Detect which cell encompasses the target text, then output its (x, y) center coordinate. 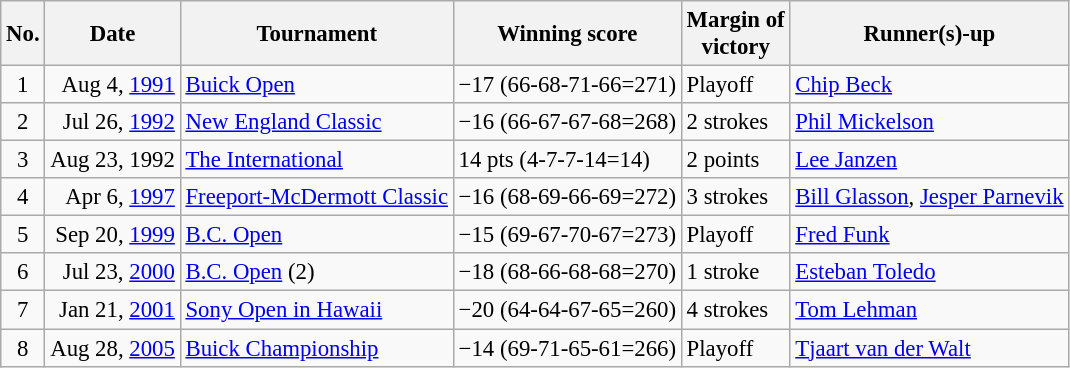
Date (112, 34)
Margin ofvictory (736, 34)
5 (23, 235)
Chip Beck (930, 85)
2 strokes (736, 122)
Apr 6, 1997 (112, 197)
Sep 20, 1999 (112, 235)
Aug 28, 2005 (112, 348)
−17 (66-68-71-66=271) (567, 85)
B.C. Open (316, 235)
−15 (69-67-70-67=273) (567, 235)
2 (23, 122)
The International (316, 160)
Freeport-McDermott Classic (316, 197)
Buick Championship (316, 348)
Bill Glasson, Jesper Parnevik (930, 197)
7 (23, 310)
−14 (69-71-65-61=266) (567, 348)
3 strokes (736, 197)
Buick Open (316, 85)
−18 (68-66-68-68=270) (567, 273)
No. (23, 34)
2 points (736, 160)
14 pts (4-7-7-14=14) (567, 160)
8 (23, 348)
New England Classic (316, 122)
Phil Mickelson (930, 122)
Sony Open in Hawaii (316, 310)
Jul 23, 2000 (112, 273)
Aug 23, 1992 (112, 160)
Runner(s)-up (930, 34)
−20 (64-64-67-65=260) (567, 310)
6 (23, 273)
Esteban Toledo (930, 273)
Fred Funk (930, 235)
Tournament (316, 34)
−16 (68-69-66-69=272) (567, 197)
Jan 21, 2001 (112, 310)
−16 (66-67-67-68=268) (567, 122)
Tom Lehman (930, 310)
4 (23, 197)
Lee Janzen (930, 160)
Jul 26, 1992 (112, 122)
4 strokes (736, 310)
B.C. Open (2) (316, 273)
1 (23, 85)
Winning score (567, 34)
1 stroke (736, 273)
3 (23, 160)
Aug 4, 1991 (112, 85)
Tjaart van der Walt (930, 348)
